Return [X, Y] of the center of cell containing provided text 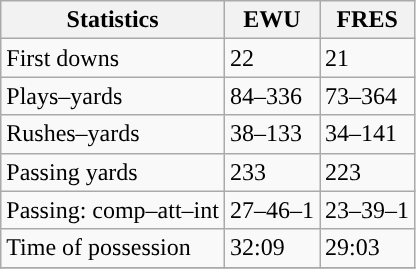
223 [368, 172]
38–133 [272, 134]
Passing yards [113, 172]
29:03 [368, 248]
Rushes–yards [113, 134]
23–39–1 [368, 210]
27–46–1 [272, 210]
EWU [272, 20]
Statistics [113, 20]
Plays–yards [113, 96]
Passing: comp–att–int [113, 210]
34–141 [368, 134]
73–364 [368, 96]
84–336 [272, 96]
233 [272, 172]
22 [272, 58]
Time of possession [113, 248]
21 [368, 58]
FRES [368, 20]
First downs [113, 58]
32:09 [272, 248]
